Locate the cell with the specified text and output its (x, y) center coordinate. 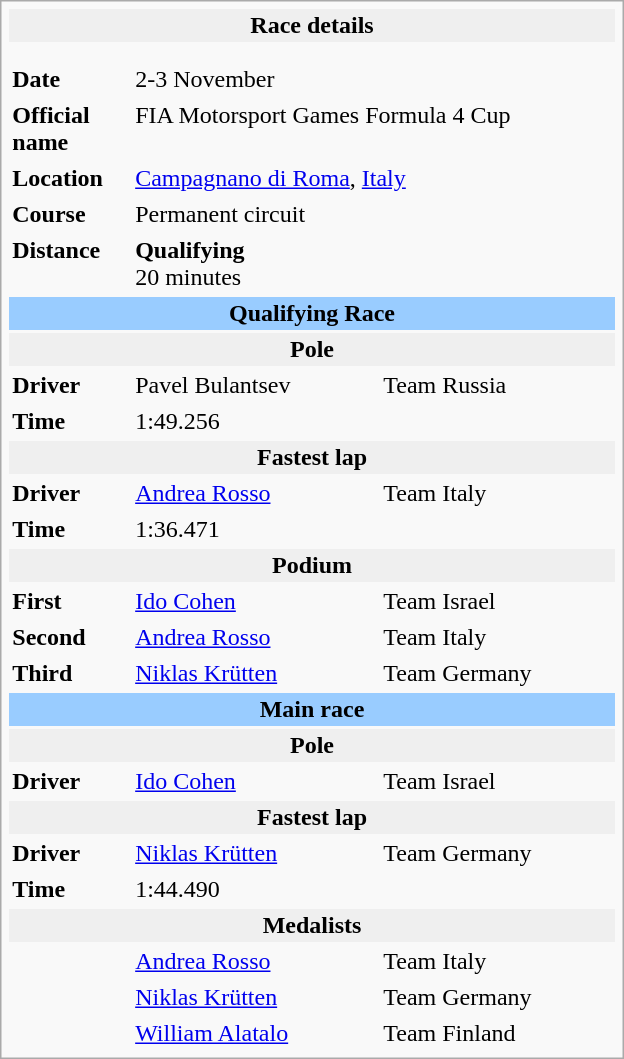
Date (69, 80)
Course (69, 214)
Main race (312, 710)
Permanent circuit (374, 214)
Campagnano di Roma, Italy (374, 178)
Race details (312, 26)
William Alatalo (254, 1034)
1:36.471 (374, 530)
Qualifying Race (312, 314)
Official name (69, 129)
Distance (69, 264)
Third (69, 674)
2-3 November (254, 80)
1:44.490 (374, 890)
Team Russia (497, 386)
Second (69, 638)
Location (69, 178)
Medalists (312, 926)
FIA Motorsport Games Formula 4 Cup (374, 129)
Pavel Bulantsev (254, 386)
First (69, 602)
Team Finland (497, 1034)
1:49.256 (374, 422)
Qualifying 20 minutes (374, 264)
Podium (312, 566)
